Find where the given text appears and provide that cell's center as (x, y) coordinate. 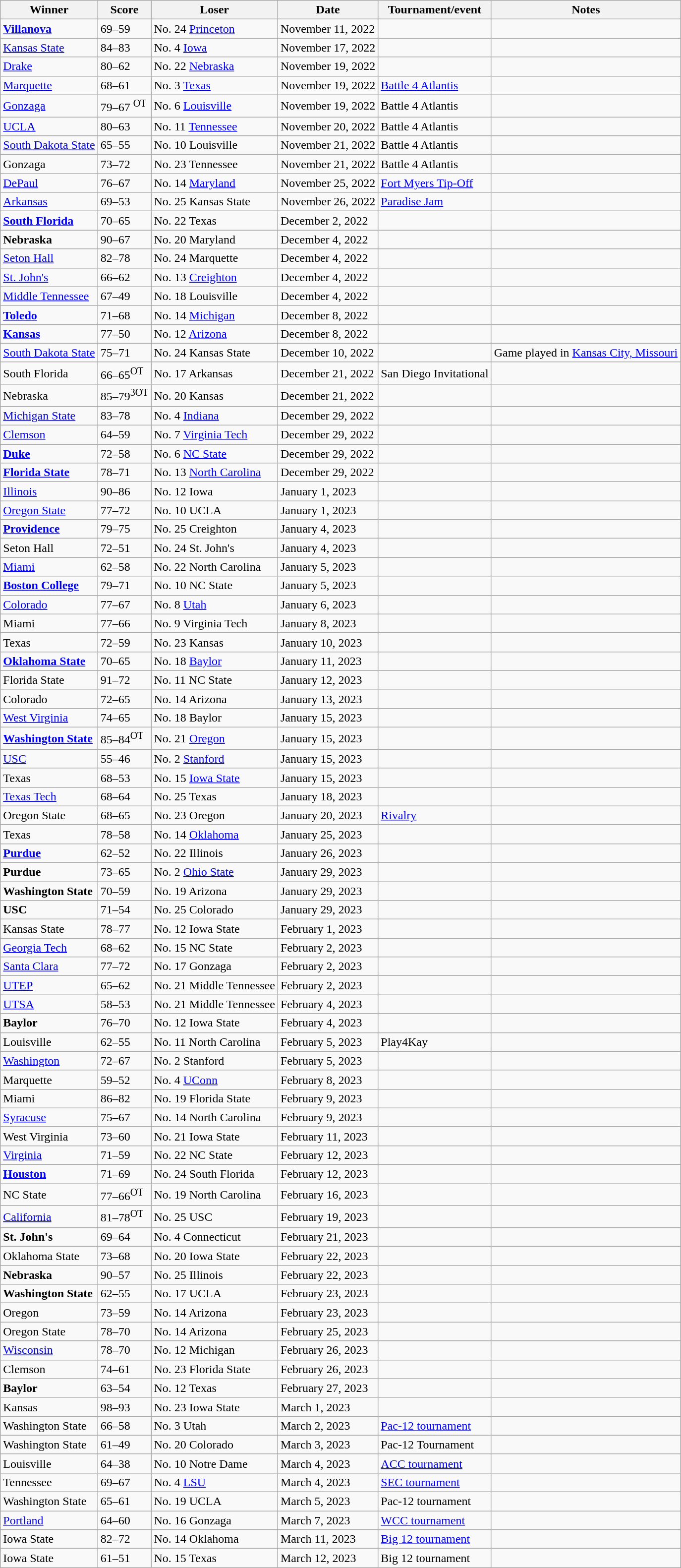
Game played in Kansas City, Missouri (586, 353)
Toledo (49, 315)
No. 22 Texas (215, 221)
Rivalry (435, 815)
February 19, 2023 (328, 1217)
No. 25 Creighton (215, 529)
70–59 (124, 891)
Santa Clara (49, 966)
Winner (49, 10)
78–71 (124, 473)
No. 25 Kansas State (215, 202)
79–71 (124, 586)
Houston (49, 1174)
No. 13 Creighton (215, 277)
No. 25 USC (215, 1217)
February 16, 2023 (328, 1195)
No. 19 Arizona (215, 891)
91–72 (124, 680)
Fort Myers Tip-Off (435, 183)
No. 20 Colorado (215, 1445)
No. 18 Louisville (215, 296)
85–84OT (124, 739)
64–59 (124, 435)
January 26, 2023 (328, 853)
No. 22 North Carolina (215, 567)
73–65 (124, 872)
No. 25 Texas (215, 796)
82–78 (124, 258)
No. 10 NC State (215, 586)
February 1, 2023 (328, 929)
No. 7 Virginia Tech (215, 435)
No. 12 Michigan (215, 1350)
No. 4 Connecticut (215, 1237)
64–38 (124, 1463)
66–62 (124, 277)
72–67 (124, 1061)
Georgia Tech (49, 948)
No. 23 Tennessee (215, 164)
November 20, 2022 (328, 126)
No. 12 Texas (215, 1388)
February 27, 2023 (328, 1388)
68–64 (124, 796)
No. 23 Florida State (215, 1369)
61–51 (124, 1558)
73–60 (124, 1136)
January 13, 2023 (328, 699)
Tournament/event (435, 10)
66–65OT (124, 373)
67–49 (124, 296)
73–72 (124, 164)
Oregon (49, 1313)
Boston College (49, 586)
65–62 (124, 985)
No. 19 Florida State (215, 1098)
84–83 (124, 48)
68–61 (124, 85)
March 2, 2023 (328, 1426)
February 8, 2023 (328, 1080)
63–54 (124, 1388)
75–71 (124, 353)
No. 19 North Carolina (215, 1195)
65–61 (124, 1502)
March 1, 2023 (328, 1407)
Wisconsin (49, 1350)
90–86 (124, 491)
82–72 (124, 1539)
80–63 (124, 126)
Paradise Jam (435, 202)
DePaul (49, 183)
UTEP (49, 985)
No. 9 Virginia Tech (215, 623)
No. 20 Maryland (215, 240)
Arkansas (49, 202)
86–82 (124, 1098)
No. 21 Oregon (215, 739)
No. 11 NC State (215, 680)
January 18, 2023 (328, 796)
February 25, 2023 (328, 1331)
WCC tournament (435, 1520)
Pac-12 Tournament (435, 1445)
66–58 (124, 1426)
71–69 (124, 1174)
SEC tournament (435, 1483)
79–67 OT (124, 106)
72–58 (124, 454)
69–67 (124, 1483)
58–53 (124, 1004)
San Diego Invitational (435, 373)
71–68 (124, 315)
Michigan State (49, 416)
No. 2 Ohio State (215, 872)
February 11, 2023 (328, 1136)
83–78 (124, 416)
No. 3 Texas (215, 85)
Notes (586, 10)
No. 24 Kansas State (215, 353)
No. 4 UConn (215, 1080)
No. 14 North Carolina (215, 1117)
ACC tournament (435, 1463)
74–65 (124, 718)
90–67 (124, 240)
69–64 (124, 1237)
Score (124, 10)
68–53 (124, 778)
March 5, 2023 (328, 1502)
No. 17 Arkansas (215, 373)
Texas Tech (49, 796)
76–67 (124, 183)
December 2, 2022 (328, 221)
November 17, 2022 (328, 48)
62–58 (124, 567)
November 26, 2022 (328, 202)
98–93 (124, 1407)
No. 22 Illinois (215, 853)
March 3, 2023 (328, 1445)
UCLA (49, 126)
77–66OT (124, 1195)
90–57 (124, 1275)
NC State (49, 1195)
55–46 (124, 759)
No. 10 Louisville (215, 145)
72–59 (124, 642)
64–60 (124, 1520)
November 25, 2022 (328, 183)
No. 24 Marquette (215, 258)
78–77 (124, 929)
January 20, 2023 (328, 815)
59–52 (124, 1080)
68–62 (124, 948)
78–58 (124, 834)
72–51 (124, 548)
85–793OT (124, 396)
73–59 (124, 1313)
No. 13 North Carolina (215, 473)
79–75 (124, 529)
72–65 (124, 699)
Providence (49, 529)
71–59 (124, 1155)
January 12, 2023 (328, 680)
No. 20 Iowa State (215, 1256)
March 12, 2023 (328, 1558)
November 11, 2022 (328, 29)
62–52 (124, 853)
No. 16 Gonzaga (215, 1520)
No. 19 UCLA (215, 1502)
No. 4 Indiana (215, 416)
March 11, 2023 (328, 1539)
No. 17 UCLA (215, 1294)
61–49 (124, 1445)
No. 12 Iowa (215, 491)
Drake (49, 66)
UTSA (49, 1004)
No. 8 Utah (215, 604)
No. 11 Tennessee (215, 126)
No. 3 Utah (215, 1426)
65–55 (124, 145)
No. 15 NC State (215, 948)
75–67 (124, 1117)
No. 25 Illinois (215, 1275)
No. 22 NC State (215, 1155)
68–65 (124, 815)
January 6, 2023 (328, 604)
No. 23 Iowa State (215, 1407)
73–68 (124, 1256)
69–53 (124, 202)
No. 4 LSU (215, 1483)
No. 4 Iowa (215, 48)
No. 14 Maryland (215, 183)
77–66 (124, 623)
March 7, 2023 (328, 1520)
74–61 (124, 1369)
Date (328, 10)
No. 21 Iowa State (215, 1136)
Villanova (49, 29)
No. 24 Princeton (215, 29)
No. 20 Kansas (215, 396)
No. 15 Iowa State (215, 778)
No. 22 Nebraska (215, 66)
January 8, 2023 (328, 623)
No. 14 Michigan (215, 315)
No. 24 South Florida (215, 1174)
No. 10 UCLA (215, 510)
Syracuse (49, 1117)
76–70 (124, 1023)
71–54 (124, 910)
No. 17 Gonzaga (215, 966)
77–67 (124, 604)
No. 11 North Carolina (215, 1042)
No. 23 Oregon (215, 815)
Illinois (49, 491)
No. 10 Notre Dame (215, 1463)
No. 12 Arizona (215, 334)
Loser (215, 10)
No. 6 Louisville (215, 106)
No. 25 Colorado (215, 910)
Tennessee (49, 1483)
No. 24 St. John's (215, 548)
81–78OT (124, 1217)
69–59 (124, 29)
80–62 (124, 66)
77–50 (124, 334)
Play4Kay (435, 1042)
No. 15 Texas (215, 1558)
Virginia (49, 1155)
California (49, 1217)
No. 23 Kansas (215, 642)
February 21, 2023 (328, 1237)
Middle Tennessee (49, 296)
January 10, 2023 (328, 642)
Portland (49, 1520)
No. 6 NC State (215, 454)
Duke (49, 454)
Washington (49, 1061)
January 25, 2023 (328, 834)
January 11, 2023 (328, 661)
December 10, 2022 (328, 353)
